Scan for the cell matching the given text and deliver its (x, y) coordinate at center. 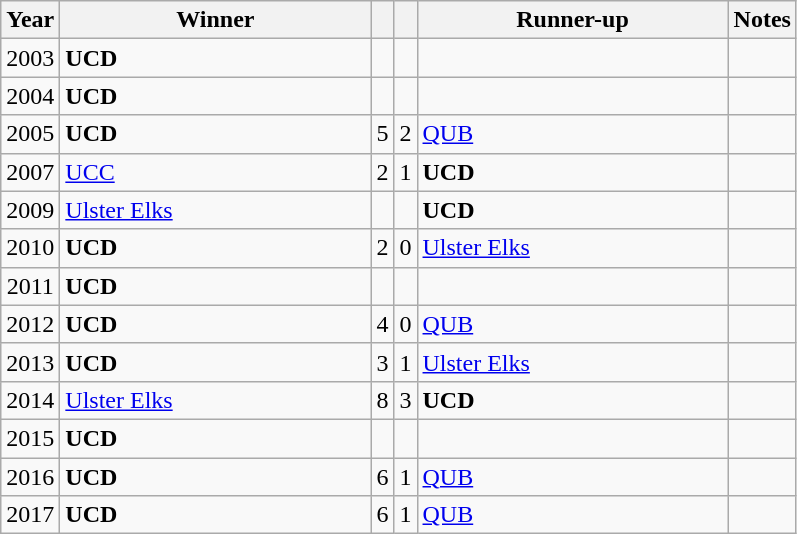
2004 (30, 96)
2016 (30, 477)
2010 (30, 248)
Runner-up (572, 20)
Notes (762, 20)
2012 (30, 324)
2017 (30, 515)
2003 (30, 58)
5 (382, 134)
2007 (30, 172)
2009 (30, 210)
2005 (30, 134)
2014 (30, 400)
2015 (30, 438)
2011 (30, 286)
Winner (216, 20)
Year (30, 20)
8 (382, 400)
2013 (30, 362)
UCC (216, 172)
4 (382, 324)
